Extract the (X, Y) coordinate from the center of the cell holding the provided text.  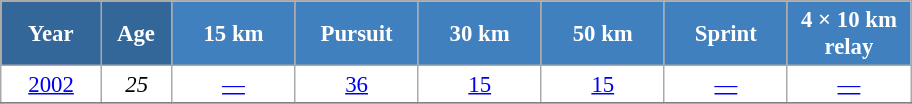
15 km (234, 34)
Pursuit (356, 34)
Sprint (726, 34)
Year (52, 34)
30 km (480, 34)
4 × 10 km relay (848, 34)
25 (136, 85)
2002 (52, 85)
50 km (602, 34)
Age (136, 34)
36 (356, 85)
